Detect which cell encompasses the target text, then output its [x, y] center coordinate. 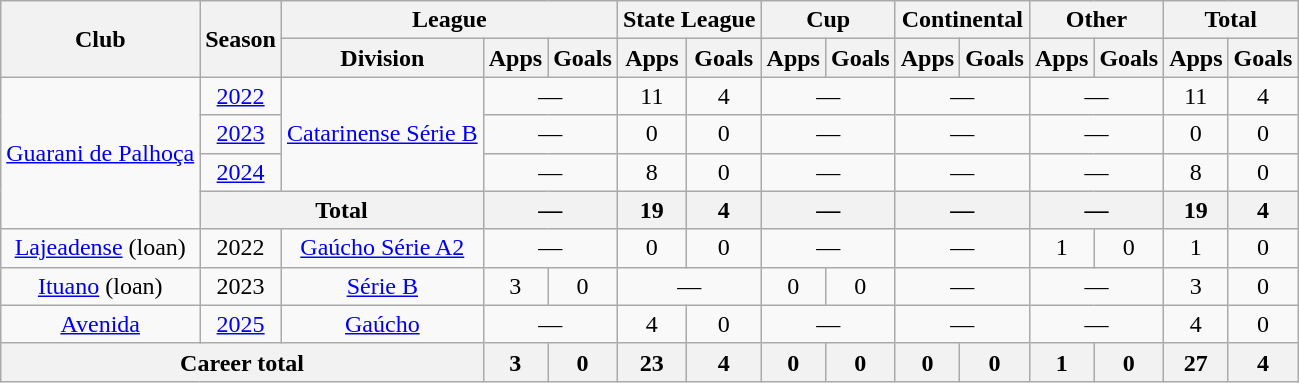
2024 [241, 172]
Catarinense Série B [382, 134]
League [449, 20]
Season [241, 39]
State League [689, 20]
Other [1096, 20]
Série B [382, 286]
2025 [241, 324]
Gaúcho [382, 324]
Avenida [100, 324]
Club [100, 39]
Cup [828, 20]
27 [1196, 362]
Ituano (loan) [100, 286]
Career total [242, 362]
Gaúcho Série A2 [382, 248]
23 [652, 362]
Guarani de Palhoça [100, 153]
Lajeadense (loan) [100, 248]
Division [382, 58]
Continental [962, 20]
